Output the [x, y] coordinate of the center of the cell containing the given text.  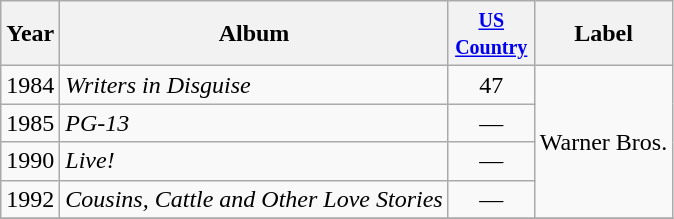
Warner Bros. [603, 142]
1985 [30, 123]
1992 [30, 199]
1990 [30, 161]
Live! [254, 161]
Album [254, 34]
PG-13 [254, 123]
Writers in Disguise [254, 85]
1984 [30, 85]
Label [603, 34]
Year [30, 34]
Cousins, Cattle and Other Love Stories [254, 199]
US Country [491, 34]
47 [491, 85]
